Determine the (x, y) coordinate at the center of the cell enclosing the given text.  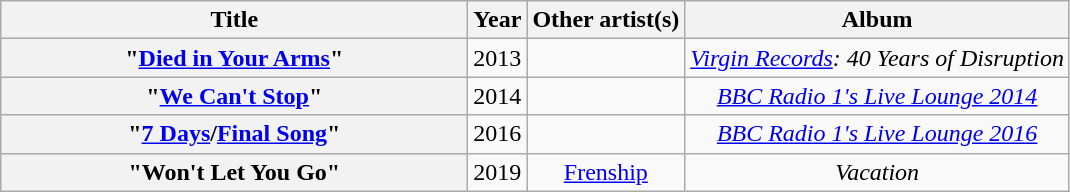
"7 Days/Final Song" (234, 134)
"We Can't Stop" (234, 96)
Frenship (606, 172)
2014 (498, 96)
Album (878, 20)
Year (498, 20)
BBC Radio 1's Live Lounge 2014 (878, 96)
2016 (498, 134)
2019 (498, 172)
"Died in Your Arms" (234, 58)
"Won't Let You Go" (234, 172)
Other artist(s) (606, 20)
2013 (498, 58)
BBC Radio 1's Live Lounge 2016 (878, 134)
Virgin Records: 40 Years of Disruption (878, 58)
Vacation (878, 172)
Title (234, 20)
